Scan for the cell matching the given text and deliver its (X, Y) coordinate at center. 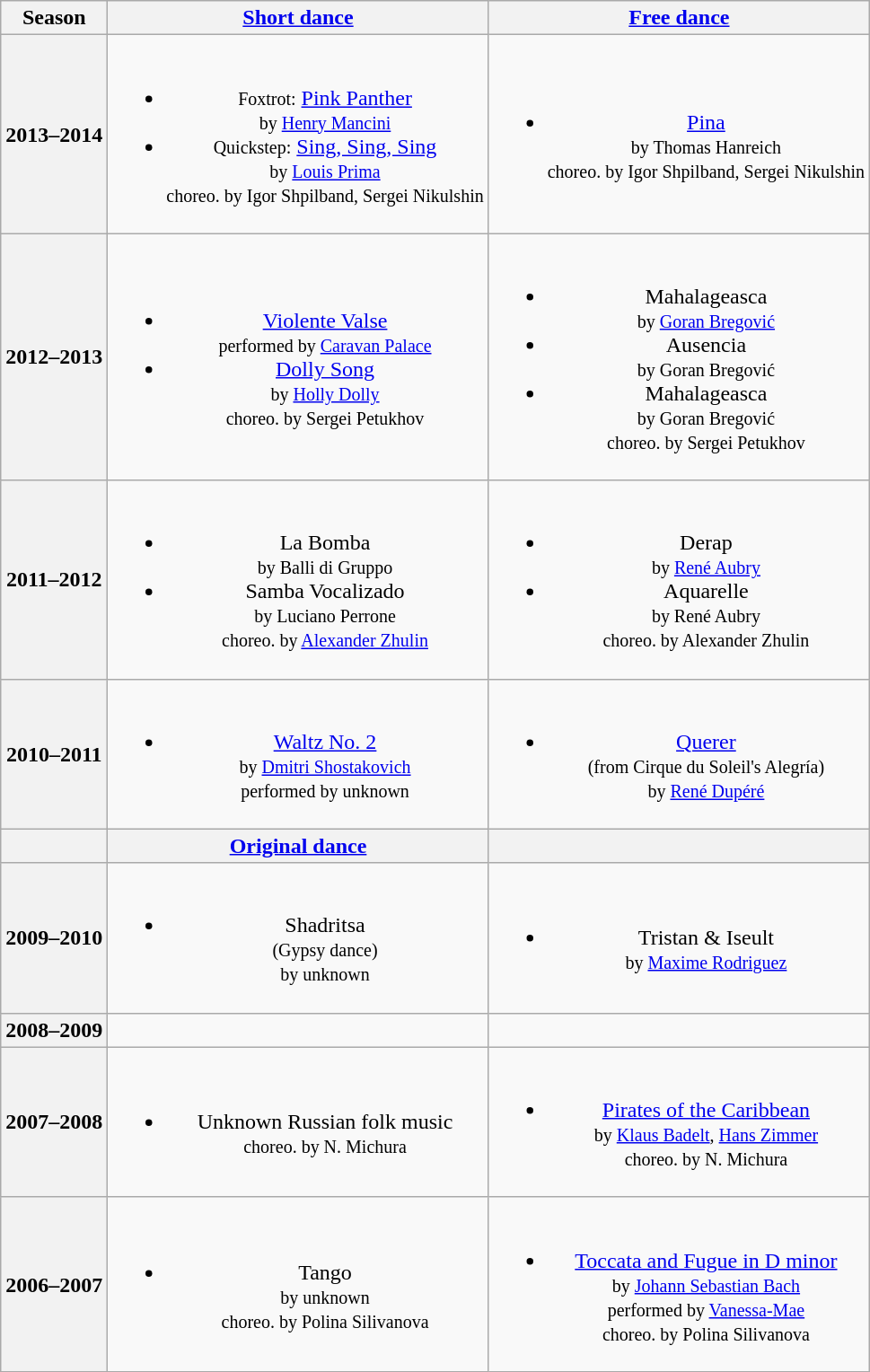
Free dance (679, 18)
Shadritsa (Gypsy dance) by unknown (298, 937)
Pirates of the Caribbean by Klaus Badelt, Hans Zimmer choreo. by N. Michura (679, 1122)
Original dance (298, 846)
Tristan & Iseult by Maxime Rodriguez (679, 937)
Foxtrot: Pink Panther by Henry Mancini Quickstep: Sing, Sing, Sing by Louis Prima choreo. by Igor Shpilband, Sergei Nikulshin (298, 135)
Tango by unknown choreo. by Polina Silivanova (298, 1284)
Derap by René Aubry Aquarelle by René Aubry choreo. by Alexander Zhulin (679, 580)
Waltz No. 2 by Dmitri Shostakovich performed by unknown (298, 754)
2012–2013 (54, 357)
2006–2007 (54, 1284)
Querer (from Cirque du Soleil's Alegría) by René Dupéré (679, 754)
Season (54, 18)
2011–2012 (54, 580)
2010–2011 (54, 754)
Violente Valse performed by Caravan Palace Dolly Song by Holly Dolly choreo. by Sergei Petukhov (298, 357)
Short dance (298, 18)
2013–2014 (54, 135)
Mahalageasca by Goran Bregović Ausencia by Goran Bregović Mahalageasca by Goran Bregović choreo. by Sergei Petukhov (679, 357)
2007–2008 (54, 1122)
Unknown Russian folk music choreo. by N. Michura (298, 1122)
2009–2010 (54, 937)
Pina by Thomas Hanreich choreo. by Igor Shpilband, Sergei Nikulshin (679, 135)
Toccata and Fugue in D minor by Johann Sebastian Bach performed by Vanessa-Mae choreo. by Polina Silivanova (679, 1284)
La Bomba by Balli di Gruppo Samba Vocalizado by Luciano Perrone choreo. by Alexander Zhulin (298, 580)
2008–2009 (54, 1030)
